From the cell containing the given text, extract its center point as [X, Y] coordinate. 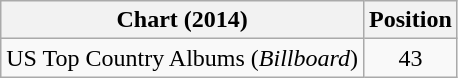
43 [411, 58]
Position [411, 20]
US Top Country Albums (Billboard) [182, 58]
Chart (2014) [182, 20]
